From the cell containing the given text, extract its center point as (X, Y) coordinate. 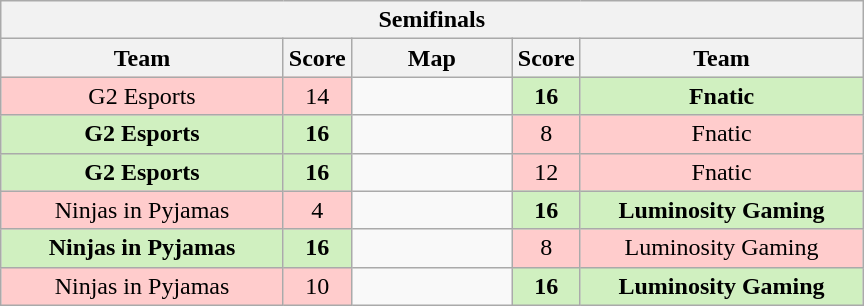
4 (317, 210)
10 (317, 286)
12 (546, 172)
Map (432, 58)
14 (317, 96)
Semifinals (432, 20)
